Pinpoint the cell where the given text exists, returning its (X, Y) midpoint coordinate. 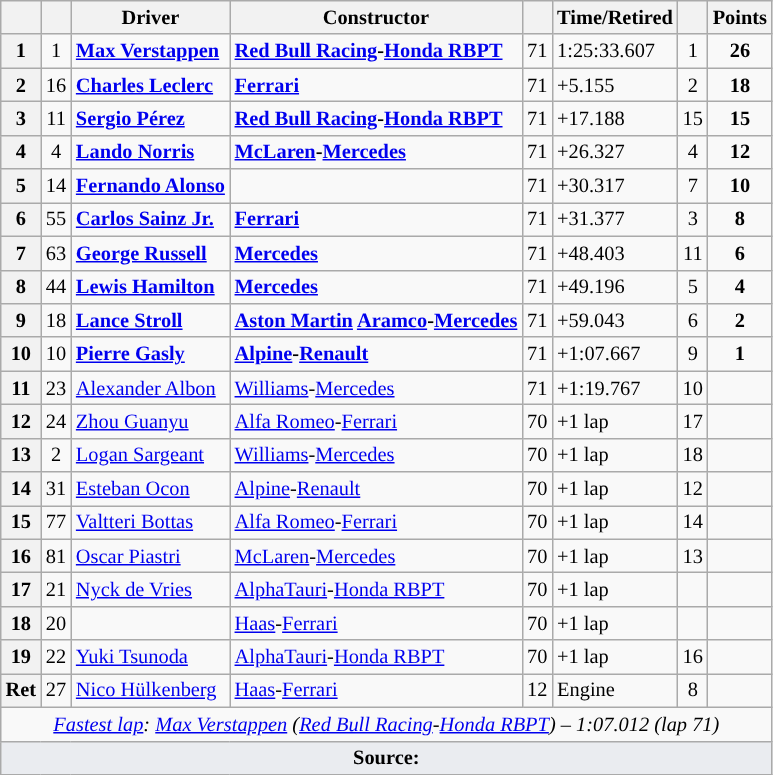
Fernando Alonso (150, 186)
Fastest lap: Max Verstappen (Red Bull Racing-Honda RBPT) – 1:07.012 (lap 71) (386, 724)
+1:07.667 (615, 354)
Driver (150, 17)
81 (56, 556)
Carlos Sainz Jr. (150, 219)
31 (56, 489)
24 (56, 421)
Aston Martin Aramco-Mercedes (376, 320)
Lewis Hamilton (150, 287)
Constructor (376, 17)
+17.188 (615, 118)
Points (740, 17)
Sergio Pérez (150, 118)
20 (56, 623)
Lando Norris (150, 152)
Alexander Albon (150, 388)
Charles Leclerc (150, 85)
+31.377 (615, 219)
Time/Retired (615, 17)
+59.043 (615, 320)
Nico Hülkenberg (150, 690)
44 (56, 287)
Zhou Guanyu (150, 421)
+49.196 (615, 287)
Pierre Gasly (150, 354)
Esteban Ocon (150, 489)
Source: (386, 758)
63 (56, 253)
22 (56, 657)
Lance Stroll (150, 320)
+5.155 (615, 85)
Valtteri Bottas (150, 522)
+30.317 (615, 186)
Yuki Tsunoda (150, 657)
Max Verstappen (150, 51)
23 (56, 388)
Nyck de Vries (150, 589)
77 (56, 522)
+48.403 (615, 253)
Ret (21, 690)
+26.327 (615, 152)
21 (56, 589)
+1:19.767 (615, 388)
55 (56, 219)
27 (56, 690)
George Russell (150, 253)
1:25:33.607 (615, 51)
19 (21, 657)
Engine (615, 690)
Oscar Piastri (150, 556)
26 (740, 51)
Logan Sargeant (150, 455)
